Return the (X, Y) coordinate for the center point of the cell that contains the specified text.  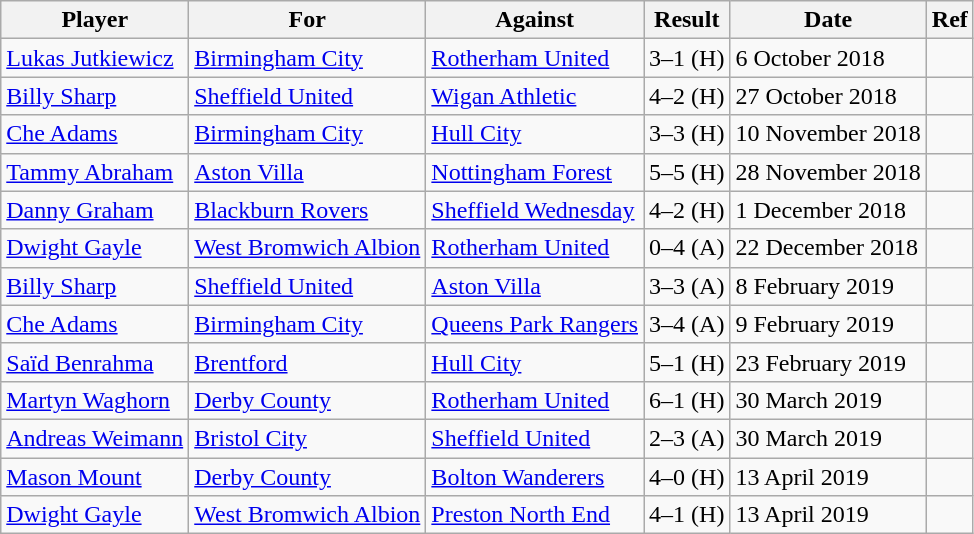
Bristol City (308, 438)
3–3 (H) (687, 134)
1 December 2018 (828, 210)
6–1 (H) (687, 400)
3–1 (H) (687, 58)
Nottingham Forest (535, 172)
Brentford (308, 362)
Wigan Athletic (535, 96)
Martyn Waghorn (95, 400)
4–0 (H) (687, 477)
Player (95, 20)
2–3 (A) (687, 438)
3–4 (A) (687, 324)
8 February 2019 (828, 286)
Date (828, 20)
3–3 (A) (687, 286)
5–5 (H) (687, 172)
Blackburn Rovers (308, 210)
Bolton Wanderers (535, 477)
5–1 (H) (687, 362)
Sheffield Wednesday (535, 210)
22 December 2018 (828, 248)
0–4 (A) (687, 248)
Saïd Benrahma (95, 362)
23 February 2019 (828, 362)
Danny Graham (95, 210)
Mason Mount (95, 477)
28 November 2018 (828, 172)
27 October 2018 (828, 96)
Result (687, 20)
For (308, 20)
4–1 (H) (687, 515)
Preston North End (535, 515)
Andreas Weimann (95, 438)
Ref (950, 20)
Queens Park Rangers (535, 324)
6 October 2018 (828, 58)
Tammy Abraham (95, 172)
Lukas Jutkiewicz (95, 58)
9 February 2019 (828, 324)
10 November 2018 (828, 134)
Against (535, 20)
